Return (x, y) of the center of cell containing provided text 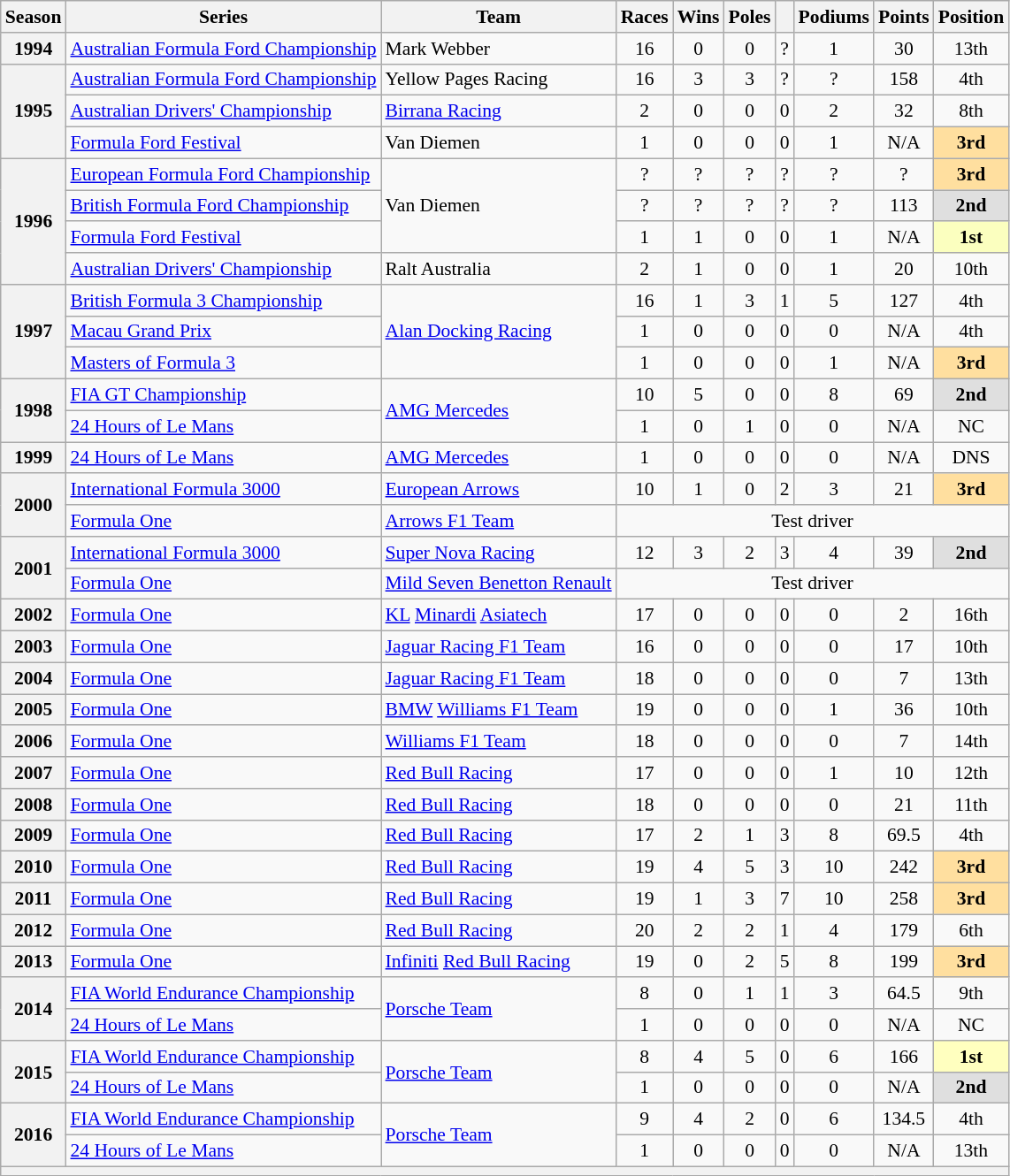
179 (904, 930)
14th (971, 742)
Series (223, 17)
8th (971, 111)
2005 (34, 710)
2012 (34, 930)
Yellow Pages Racing (499, 80)
16th (971, 615)
2010 (34, 867)
242 (904, 867)
Masters of Formula 3 (223, 363)
Infiniti Red Bull Racing (499, 962)
134.5 (904, 1119)
KL Minardi Asiatech (499, 615)
127 (904, 301)
Season (34, 17)
Poles (749, 17)
69 (904, 395)
European Formula Ford Championship (223, 174)
2014 (34, 1010)
British Formula Ford Championship (223, 206)
Alan Docking Racing (499, 332)
1999 (34, 458)
2008 (34, 805)
Wins (699, 17)
39 (904, 553)
2004 (34, 678)
9 (645, 1119)
2009 (34, 836)
2003 (34, 647)
Team (499, 17)
BMW Williams F1 Team (499, 710)
2011 (34, 899)
Arrows F1 Team (499, 521)
12th (971, 773)
9th (971, 994)
2016 (34, 1135)
Mark Webber (499, 49)
2013 (34, 962)
69.5 (904, 836)
11th (971, 805)
258 (904, 899)
European Arrows (499, 490)
DNS (971, 458)
Macau Grand Prix (223, 332)
2006 (34, 742)
Podiums (835, 17)
2015 (34, 1072)
2002 (34, 615)
Super Nova Racing (499, 553)
36 (904, 710)
32 (904, 111)
1995 (34, 111)
Mild Seven Benetton Renault (499, 584)
1997 (34, 332)
1998 (34, 410)
2007 (34, 773)
158 (904, 80)
6th (971, 930)
Races (645, 17)
Position (971, 17)
FIA GT Championship (223, 395)
1996 (34, 221)
2000 (34, 506)
166 (904, 1057)
12 (645, 553)
Ralt Australia (499, 269)
Birrana Racing (499, 111)
2001 (34, 568)
113 (904, 206)
Williams F1 Team (499, 742)
199 (904, 962)
British Formula 3 Championship (223, 301)
64.5 (904, 994)
30 (904, 49)
Points (904, 17)
1994 (34, 49)
